Scan for the cell matching the given text and deliver its [X, Y] coordinate at center. 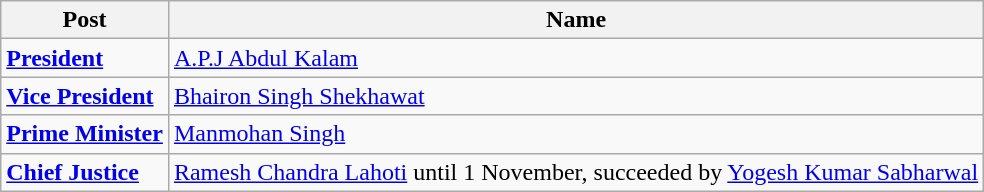
Vice President [85, 96]
Post [85, 20]
Name [576, 20]
Manmohan Singh [576, 134]
Prime Minister [85, 134]
Ramesh Chandra Lahoti until 1 November, succeeded by Yogesh Kumar Sabharwal [576, 172]
President [85, 58]
Chief Justice [85, 172]
Bhairon Singh Shekhawat [576, 96]
A.P.J Abdul Kalam [576, 58]
